Scan for the cell matching the given text and deliver its (X, Y) coordinate at center. 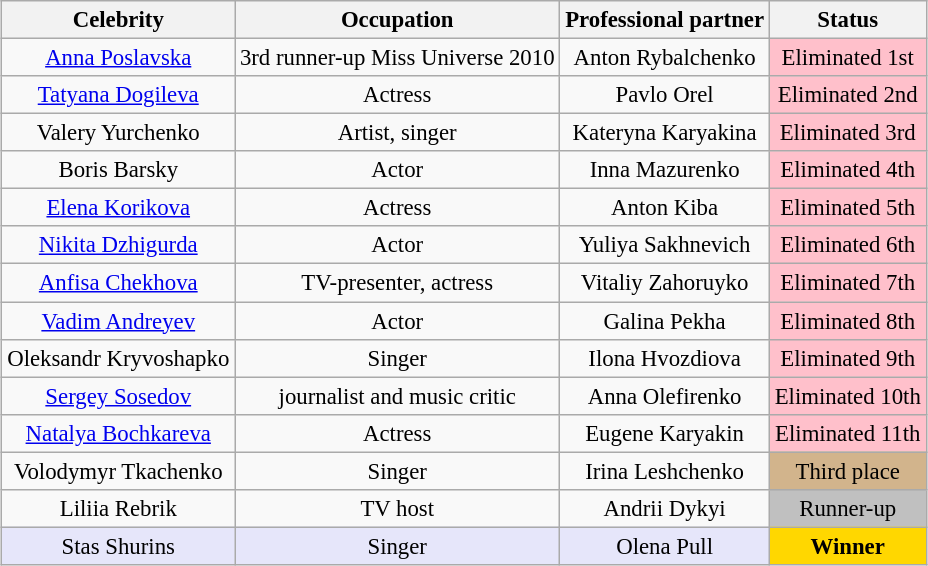
Olena Pull (665, 546)
Volodymyr Tkachenko (118, 471)
Nikita Dzhigurda (118, 245)
Elena Korikova (118, 208)
Eliminated 10th (848, 396)
Eliminated 8th (848, 321)
Eliminated 6th (848, 245)
Sergey Sosedov (118, 396)
Anton Rybalchenko (665, 57)
Anna Olefirenko (665, 396)
Tatyana Dogileva (118, 95)
Occupation (398, 20)
Eliminated 3rd (848, 133)
Yuliya Sakhnevich (665, 245)
3rd runner-up Miss Universe 2010 (398, 57)
Kateryna Karyakina (665, 133)
Runner-up (848, 508)
Valery Yurchenko (118, 133)
Third place (848, 471)
Winner (848, 546)
Pavlo Orel (665, 95)
Natalya Bochkareva (118, 433)
Eliminated 11th (848, 433)
Galina Pekha (665, 321)
Anton Kiba (665, 208)
Andrii Dykyi (665, 508)
Artist, singer (398, 133)
Status (848, 20)
TV host (398, 508)
Anfisa Chekhova (118, 283)
Oleksandr Kryvoshapko (118, 358)
Irina Leshchenko (665, 471)
journalist and music critic (398, 396)
Eliminated 7th (848, 283)
Ilona Hvozdiova (665, 358)
Eliminated 5th (848, 208)
Eliminated 9th (848, 358)
Eliminated 2nd (848, 95)
Vadim Andreyev (118, 321)
Inna Mazurenko (665, 170)
Vitaliy Zahoruyko (665, 283)
Professional partner (665, 20)
Celebrity (118, 20)
Liliia Rebrik (118, 508)
Eliminated 1st (848, 57)
Eliminated 4th (848, 170)
Boris Barsky (118, 170)
Eugene Karyakin (665, 433)
Stas Shurins (118, 546)
Anna Poslavska (118, 57)
TV-presenter, actress (398, 283)
